Pinpoint the cell where the given text exists, returning its [X, Y] midpoint coordinate. 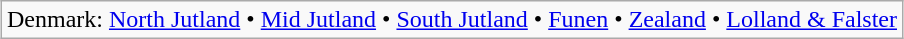
Denmark: North Jutland • Mid Jutland • South Jutland • Funen • Zealand • Lolland & Falster [452, 20]
